Find where the given text appears and provide that cell's center as (x, y) coordinate. 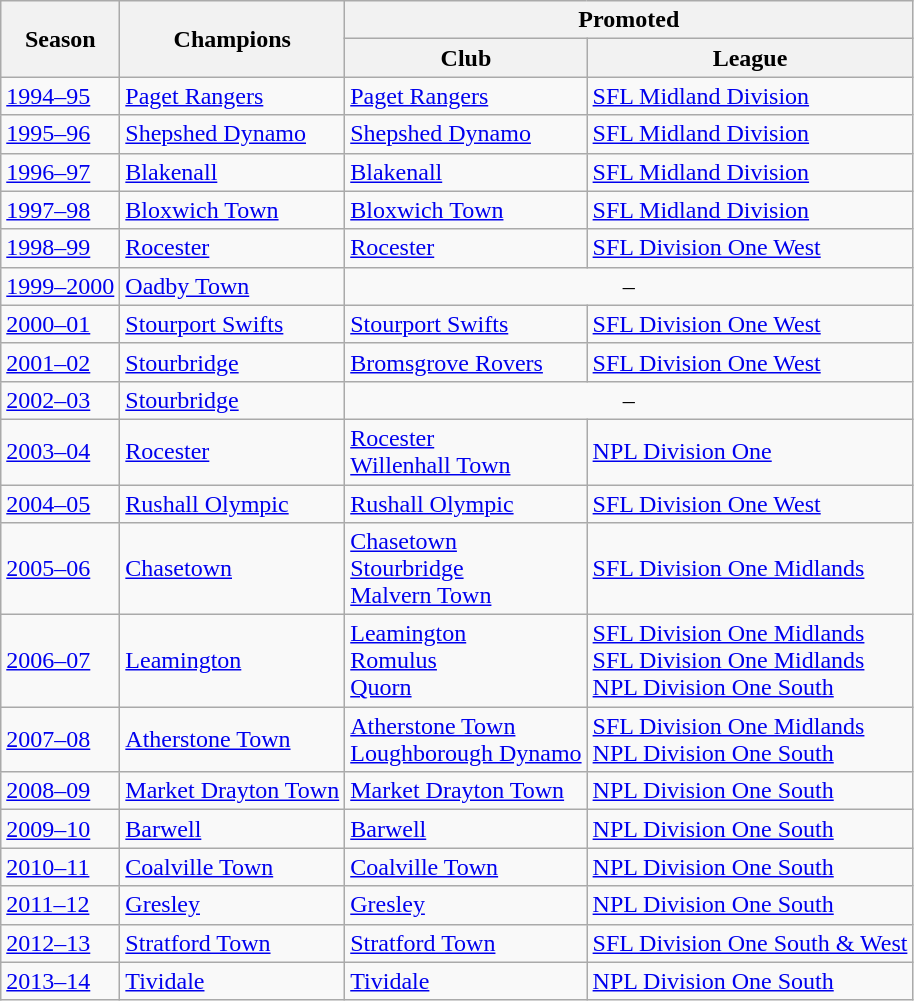
Club (466, 58)
2007–08 (60, 740)
2008–09 (60, 791)
Champions (232, 39)
1999–2000 (60, 286)
Bromsgrove Rovers (466, 362)
Atherstone Town (232, 740)
ChasetownStourbridgeMalvern Town (466, 569)
Oadby Town (232, 286)
2011–12 (60, 905)
2003–04 (60, 452)
SFL Division One MidlandsSFL Division One MidlandsNPL Division One South (750, 661)
2006–07 (60, 661)
1995–96 (60, 134)
SFL Division One Midlands (750, 569)
2001–02 (60, 362)
SFL Division One South & West (750, 943)
1997–98 (60, 210)
2000–01 (60, 324)
2009–10 (60, 829)
2013–14 (60, 981)
2004–05 (60, 503)
LeamingtonRomulusQuorn (466, 661)
Chasetown (232, 569)
1998–99 (60, 248)
League (750, 58)
2002–03 (60, 400)
2005–06 (60, 569)
Atherstone TownLoughborough Dynamo (466, 740)
1994–95 (60, 96)
RocesterWillenhall Town (466, 452)
1996–97 (60, 172)
2010–11 (60, 867)
Season (60, 39)
Leamington (232, 661)
2012–13 (60, 943)
SFL Division One MidlandsNPL Division One South (750, 740)
NPL Division One (750, 452)
Promoted (629, 20)
